For the text-containing cell, return its midpoint in (X, Y) coordinate format. 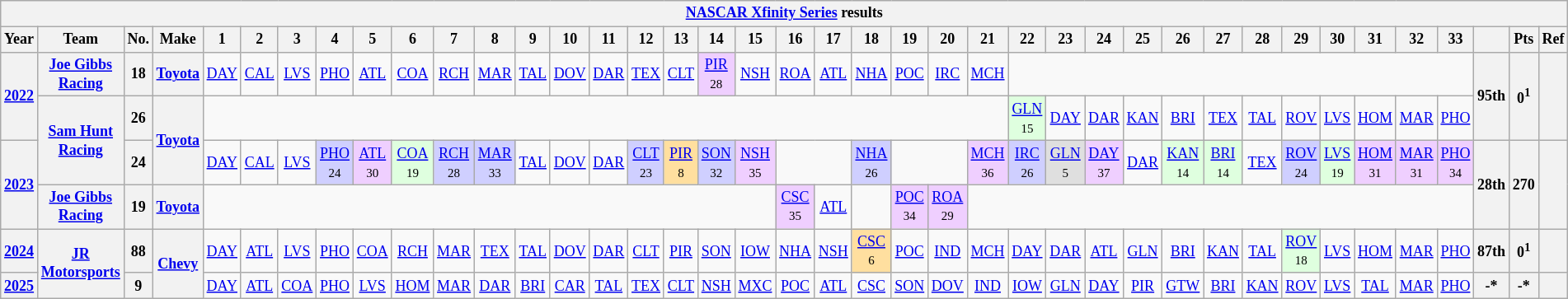
ROA (796, 74)
22 (1027, 40)
Pts (1523, 40)
HOM31 (1375, 162)
JR Motorsports (81, 264)
12 (646, 40)
25 (1143, 40)
32 (1416, 40)
30 (1337, 40)
RCH28 (454, 162)
6 (412, 40)
LVS19 (1337, 162)
CLT23 (646, 162)
CAR (570, 285)
10 (570, 40)
5 (373, 40)
PIR8 (681, 162)
PIR28 (716, 74)
1 (222, 40)
4 (335, 40)
ROV18 (1301, 251)
SON32 (716, 162)
DAY37 (1105, 162)
GLN5 (1065, 162)
No. (138, 40)
87th (1492, 251)
13 (681, 40)
33 (1456, 40)
Make (178, 40)
14 (716, 40)
270 (1523, 185)
31 (1375, 40)
IRC (948, 74)
3 (297, 40)
11 (608, 40)
17 (833, 40)
NASCAR Xfinity Series results (785, 13)
27 (1223, 40)
2023 (20, 185)
MCH36 (988, 162)
PHO34 (1456, 162)
CSC6 (871, 251)
NHA26 (871, 162)
ATL30 (373, 162)
88 (138, 251)
2 (259, 40)
2024 (20, 251)
PHO24 (335, 162)
MAR33 (495, 162)
BRI14 (1223, 162)
29 (1301, 40)
2025 (20, 285)
CSC (871, 285)
Ref (1553, 40)
CSC35 (796, 207)
Chevy (178, 264)
28th (1492, 185)
23 (1065, 40)
MXC (755, 285)
POC34 (910, 207)
8 (495, 40)
2022 (20, 96)
20 (948, 40)
ROV24 (1301, 162)
NSH35 (755, 162)
GLN15 (1027, 119)
COA19 (412, 162)
28 (1262, 40)
16 (796, 40)
KAN14 (1183, 162)
GTW (1183, 285)
MAR31 (1416, 162)
Team (81, 40)
21 (988, 40)
Sam Hunt Racing (81, 140)
95th (1492, 96)
IRC26 (1027, 162)
Year (20, 40)
ROA29 (948, 207)
15 (755, 40)
7 (454, 40)
